From the cell containing the given text, extract its center point as [X, Y] coordinate. 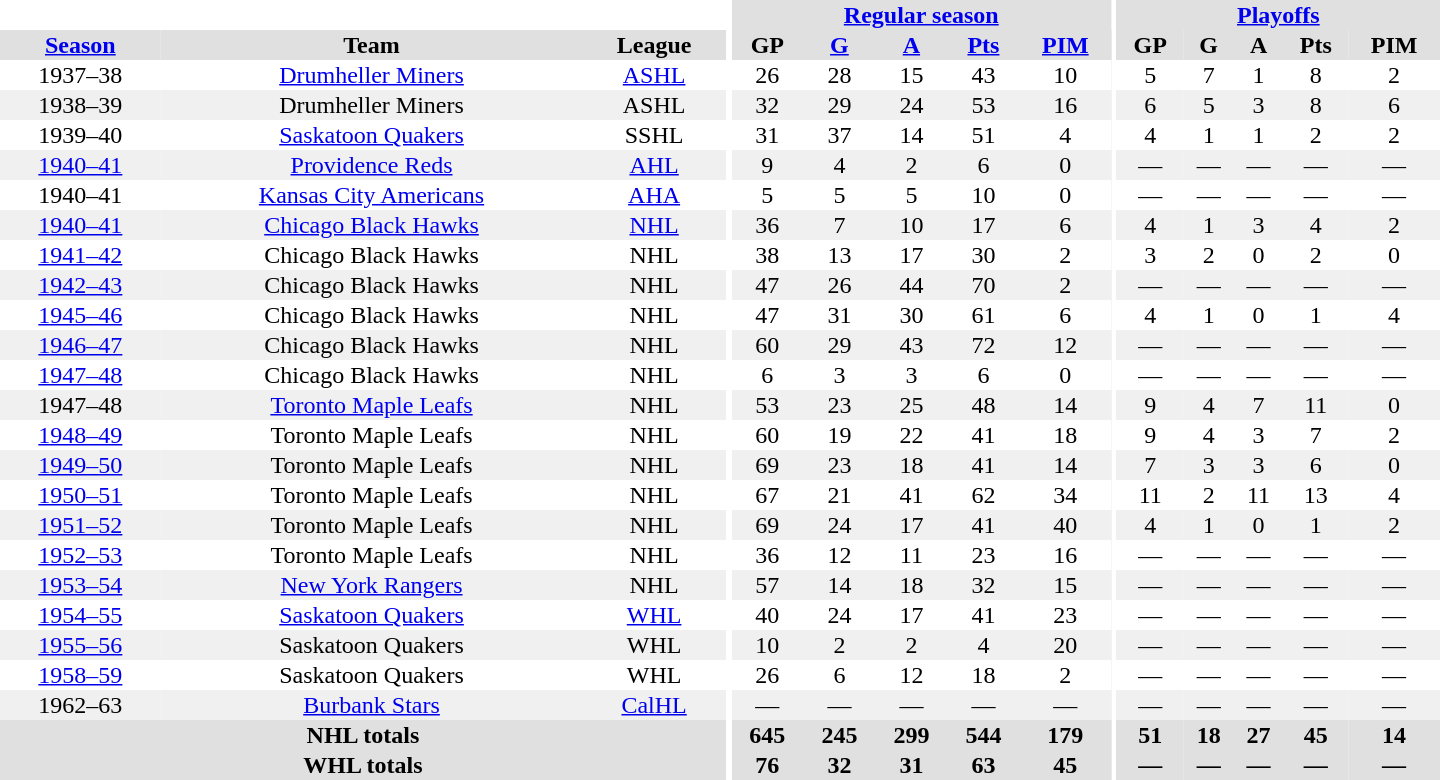
Kansas City Americans [372, 195]
1951–52 [80, 525]
645 [767, 735]
44 [911, 285]
245 [839, 735]
1949–50 [80, 465]
AHL [654, 165]
20 [1065, 645]
48 [983, 405]
67 [767, 495]
70 [983, 285]
1938–39 [80, 105]
1948–49 [80, 435]
72 [983, 345]
61 [983, 315]
1939–40 [80, 135]
544 [983, 735]
Team [372, 45]
Regular season [921, 15]
63 [983, 765]
NHL totals [363, 735]
SSHL [654, 135]
57 [767, 585]
League [654, 45]
CalHL [654, 705]
179 [1065, 735]
WHL totals [363, 765]
19 [839, 435]
1958–59 [80, 675]
1952–53 [80, 555]
Burbank Stars [372, 705]
28 [839, 75]
37 [839, 135]
27 [1259, 735]
Providence Reds [372, 165]
299 [911, 735]
AHA [654, 195]
Playoffs [1278, 15]
1946–47 [80, 345]
22 [911, 435]
1953–54 [80, 585]
1954–55 [80, 615]
1937–38 [80, 75]
1941–42 [80, 255]
New York Rangers [372, 585]
21 [839, 495]
76 [767, 765]
1962–63 [80, 705]
62 [983, 495]
Season [80, 45]
1955–56 [80, 645]
38 [767, 255]
1942–43 [80, 285]
1945–46 [80, 315]
1950–51 [80, 495]
34 [1065, 495]
25 [911, 405]
